Determine the [X, Y] coordinate at the center of the cell enclosing the given text.  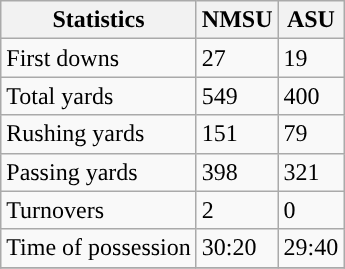
Statistics [99, 20]
0 [311, 210]
19 [311, 58]
2 [237, 210]
First downs [99, 58]
ASU [311, 20]
151 [237, 134]
321 [311, 172]
27 [237, 58]
Total yards [99, 96]
29:40 [311, 248]
79 [311, 134]
400 [311, 96]
Rushing yards [99, 134]
Turnovers [99, 210]
30:20 [237, 248]
549 [237, 96]
NMSU [237, 20]
Passing yards [99, 172]
Time of possession [99, 248]
398 [237, 172]
